Output the (x, y) coordinate of the center of the cell containing the given text.  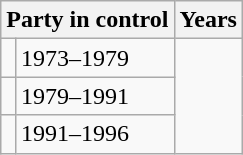
1991–1996 (94, 134)
1979–1991 (94, 96)
Party in control (88, 20)
1973–1979 (94, 58)
Years (208, 20)
